Locate the cell with the specified text and output its (x, y) center coordinate. 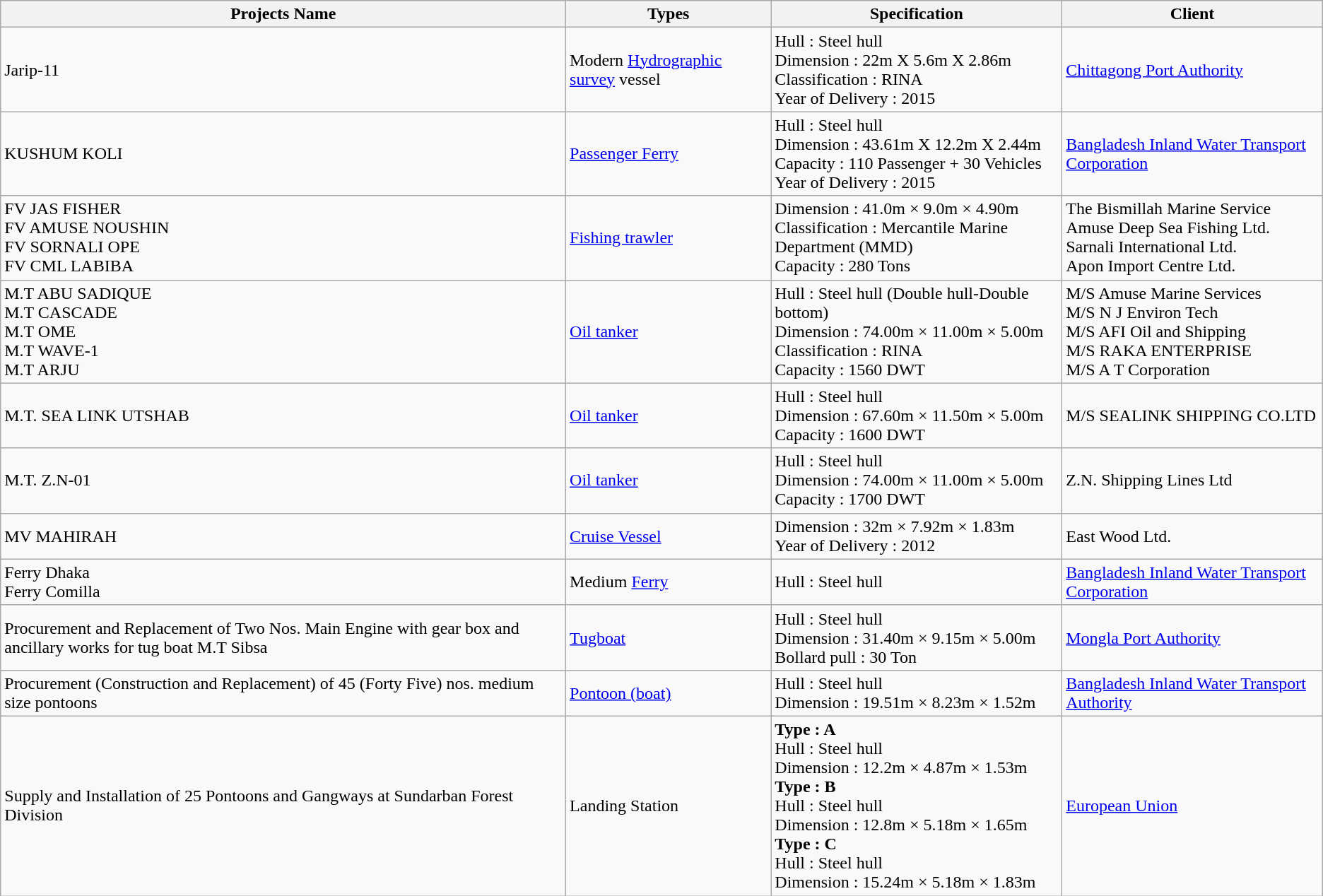
Projects Name (283, 14)
East Wood Ltd. (1193, 536)
Z.N. Shipping Lines Ltd (1193, 481)
Hull : Steel hullDimension : 22m X 5.6m X 2.86mClassification : RINAYear of Delivery : 2015 (917, 69)
Supply and Installation of 25 Pontoons and Gangways at Sundarban Forest Division (283, 806)
Landing Station (669, 806)
M/S Amuse Marine ServicesM/S N J Environ TechM/S AFI Oil and ShippingM/S RAKA ENTERPRISEM/S A T Corporation (1193, 331)
European Union (1193, 806)
Hull : Steel hullDimension : 19.51m × 8.23m × 1.52m (917, 692)
Client (1193, 14)
Types (669, 14)
Mongla Port Authority (1193, 637)
Dimension : 32m × 7.92m × 1.83mYear of Delivery : 2012 (917, 536)
Pontoon (boat) (669, 692)
Hull : Steel hullDimension : 67.60m × 11.50m × 5.00mCapacity : 1600 DWT (917, 415)
The Bismillah Marine ServiceAmuse Deep Sea Fishing Ltd.Sarnali International Ltd.Apon Import Centre Ltd. (1193, 237)
Fishing trawler (669, 237)
M.T ABU SADIQUEM.T CASCADEM.T OMEM.T WAVE-1M.T ARJU (283, 331)
Hull : Steel hull (Double hull-Double bottom)Dimension : 74.00m × 11.00m × 5.00mClassification : RINACapacity : 1560 DWT (917, 331)
Hull : Steel hullDimension : 31.40m × 9.15m × 5.00mBollard pull : 30 Ton (917, 637)
Chittagong Port Authority (1193, 69)
Specification (917, 14)
Tugboat (669, 637)
Procurement and Replacement of Two Nos. Main Engine with gear box and ancillary works for tug boat M.T Sibsa (283, 637)
Hull : Steel hullDimension : 74.00m × 11.00m × 5.00mCapacity : 1700 DWT (917, 481)
KUSHUM KOLI (283, 154)
Jarip-11 (283, 69)
Hull : Steel hull (917, 582)
M.T. Z.N-01 (283, 481)
M.T. SEA LINK UTSHAB (283, 415)
Dimension : 41.0m × 9.0m × 4.90mClassification : Mercantile Marine Department (MMD)Capacity : 280 Tons (917, 237)
Cruise Vessel (669, 536)
FV JAS FISHERFV AMUSE NOUSHINFV SORNALI OPEFV CML LABIBA (283, 237)
M/S SEALINK SHIPPING CO.LTD (1193, 415)
Ferry DhakaFerry Comilla (283, 582)
Hull : Steel hullDimension : 43.61m X 12.2m X 2.44mCapacity : 110 Passenger + 30 VehiclesYear of Delivery : 2015 (917, 154)
MV MAHIRAH (283, 536)
Modern Hydrographic survey vessel (669, 69)
Passenger Ferry (669, 154)
Medium Ferry (669, 582)
Procurement (Construction and Replacement) of 45 (Forty Five) nos. medium size pontoons (283, 692)
Bangladesh Inland Water Transport Authority (1193, 692)
